Return [x, y] of the center of cell containing provided text 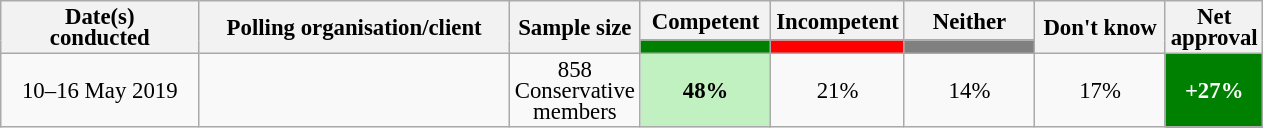
Polling organisation/client [354, 28]
Date(s)conducted [100, 28]
Don't know [1100, 28]
48% [706, 91]
+27% [1214, 91]
14% [970, 91]
10–16 May 2019 [100, 91]
Net approval [1214, 28]
Neither [970, 20]
Incompetent [838, 20]
858 Conservative members [574, 91]
Competent [706, 20]
17% [1100, 91]
21% [838, 91]
Sample size [574, 28]
